Identify which cell holds the provided text, then report its (X, Y) central coordinate. 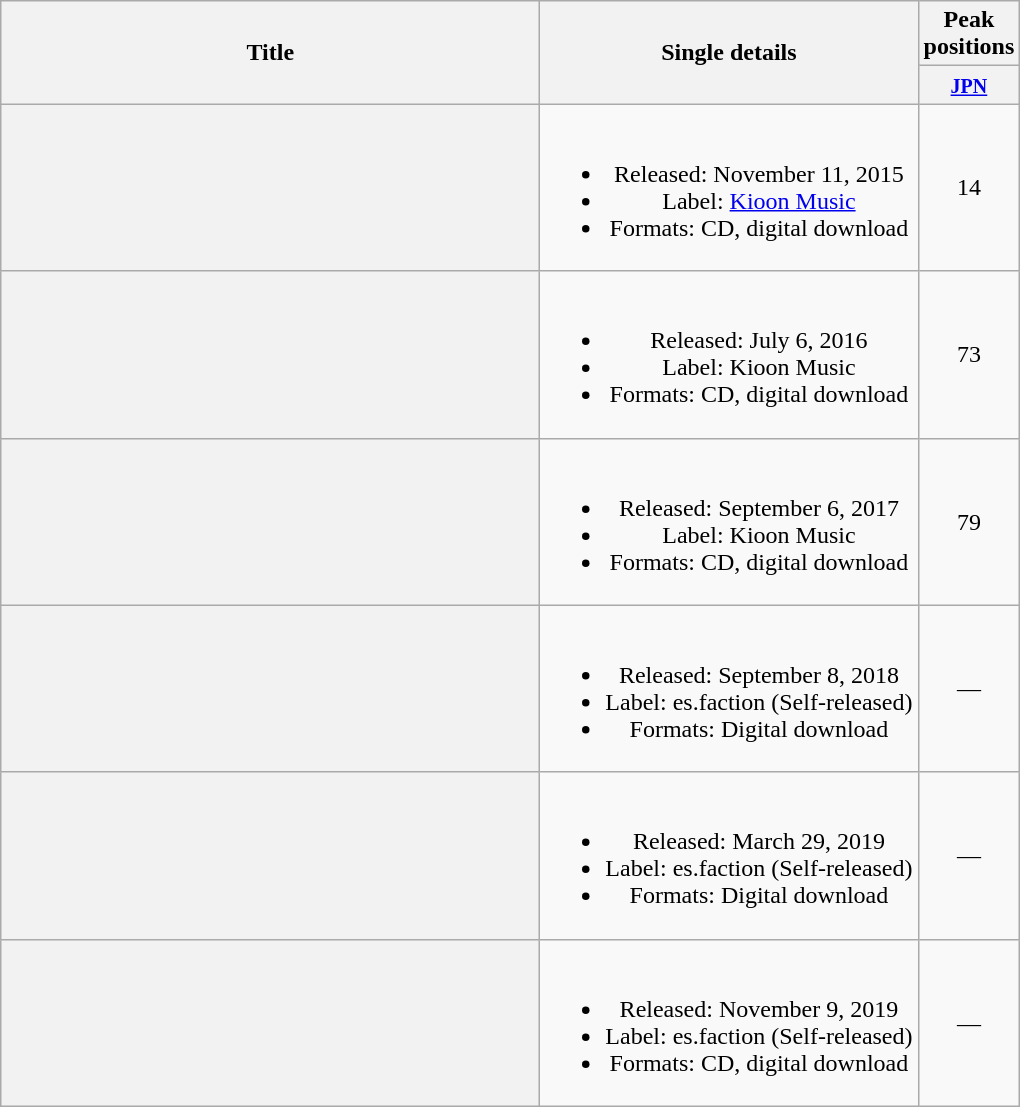
Released: March 29, 2019 Label: es.faction (Self-released)Formats: Digital download (729, 856)
Released: September 8, 2018 Label: es.faction (Self-released)Formats: Digital download (729, 688)
Released: July 6, 2016 Label: Kioon MusicFormats: CD, digital download (729, 354)
Released: September 6, 2017 Label: Kioon MusicFormats: CD, digital download (729, 522)
Released: November 9, 2019 Label: es.faction (Self-released)Formats: CD, digital download (729, 1022)
Single details (729, 52)
73 (969, 354)
JPN (969, 85)
Peak positions (969, 34)
79 (969, 522)
14 (969, 188)
Title (270, 52)
Released: November 11, 2015 Label: Kioon MusicFormats: CD, digital download (729, 188)
